Provide the (X, Y) coordinate of the cell's center where the given text is located.  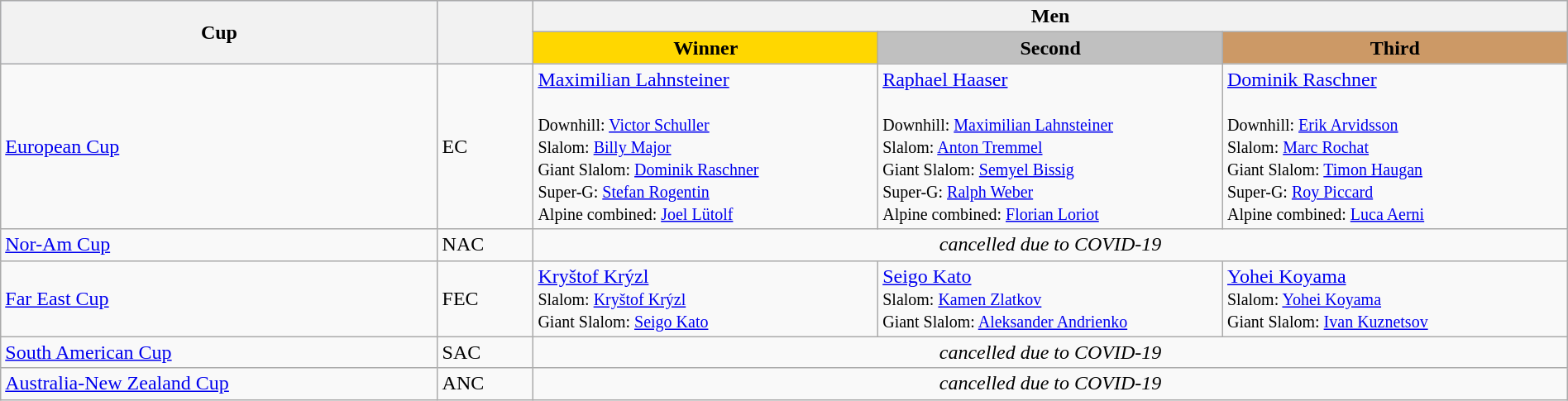
Australia-New Zealand Cup (219, 384)
European Cup (219, 146)
Second (1050, 48)
NAC (485, 245)
FEC (485, 298)
Third (1394, 48)
Men (1050, 17)
EC (485, 146)
Far East Cup (219, 298)
Kryštof KrýzlSlalom: Kryštof KrýzlGiant Slalom: Seigo Kato (706, 298)
South American Cup (219, 352)
Winner (706, 48)
Nor-Am Cup (219, 245)
Cup (219, 32)
ANC (485, 384)
Maximilian LahnsteinerDownhill: Victor SchullerSlalom: Billy MajorGiant Slalom: Dominik RaschnerSuper-G: Stefan RogentinAlpine combined: Joel Lütolf (706, 146)
Seigo KatoSlalom: Kamen ZlatkovGiant Slalom: Aleksander Andrienko (1050, 298)
Yohei KoyamaSlalom: Yohei KoyamaGiant Slalom: Ivan Kuznetsov (1394, 298)
Dominik RaschnerDownhill: Erik ArvidssonSlalom: Marc RochatGiant Slalom: Timon HauganSuper-G: Roy PiccardAlpine combined: Luca Aerni (1394, 146)
SAC (485, 352)
Raphael HaaserDownhill: Maximilian LahnsteinerSlalom: Anton TremmelGiant Slalom: Semyel BissigSuper-G: Ralph WeberAlpine combined: Florian Loriot (1050, 146)
